For the text-containing cell, return its midpoint in [X, Y] coordinate format. 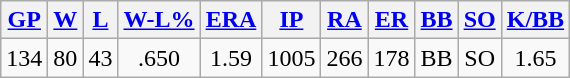
266 [344, 58]
RA [344, 20]
L [100, 20]
134 [24, 58]
GP [24, 20]
1.65 [535, 58]
ER [392, 20]
1.59 [231, 58]
.650 [159, 58]
IP [292, 20]
80 [66, 58]
178 [392, 58]
43 [100, 58]
W [66, 20]
1005 [292, 58]
W-L% [159, 20]
K/BB [535, 20]
ERA [231, 20]
